Identify which cell holds the provided text, then report its (x, y) central coordinate. 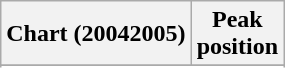
Peak position (237, 34)
Chart (20042005) (96, 34)
